Search for the cell housing the specified text and yield its (x, y) center coordinate. 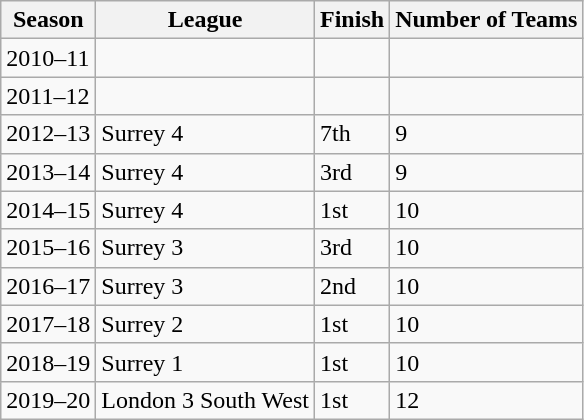
12 (486, 400)
2013–14 (48, 172)
2018–19 (48, 362)
Number of Teams (486, 20)
2012–13 (48, 134)
London 3 South West (206, 400)
Surrey 1 (206, 362)
2014–15 (48, 210)
2016–17 (48, 286)
League (206, 20)
Finish (352, 20)
2011–12 (48, 96)
Season (48, 20)
2017–18 (48, 324)
2010–11 (48, 58)
2019–20 (48, 400)
2nd (352, 286)
2015–16 (48, 248)
7th (352, 134)
Surrey 2 (206, 324)
